Return the (X, Y) coordinate for the center point of the cell that contains the specified text.  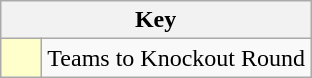
Teams to Knockout Round (176, 58)
Key (156, 20)
